Scan for the cell matching the given text and deliver its [X, Y] coordinate at center. 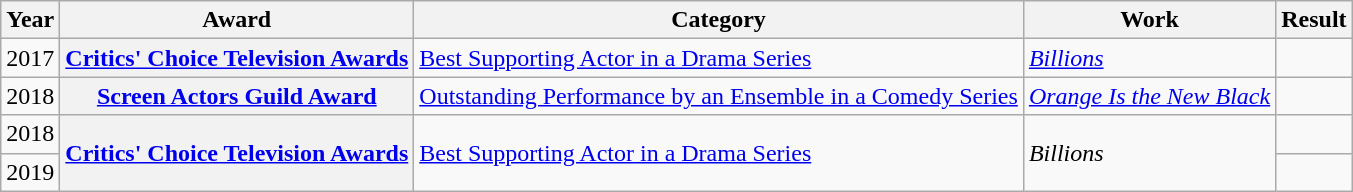
Screen Actors Guild Award [237, 96]
2017 [30, 58]
Category [719, 20]
2019 [30, 172]
Work [1149, 20]
Orange Is the New Black [1149, 96]
Award [237, 20]
Year [30, 20]
Outstanding Performance by an Ensemble in a Comedy Series [719, 96]
Result [1314, 20]
